Find where the given text appears and provide that cell's center as (X, Y) coordinate. 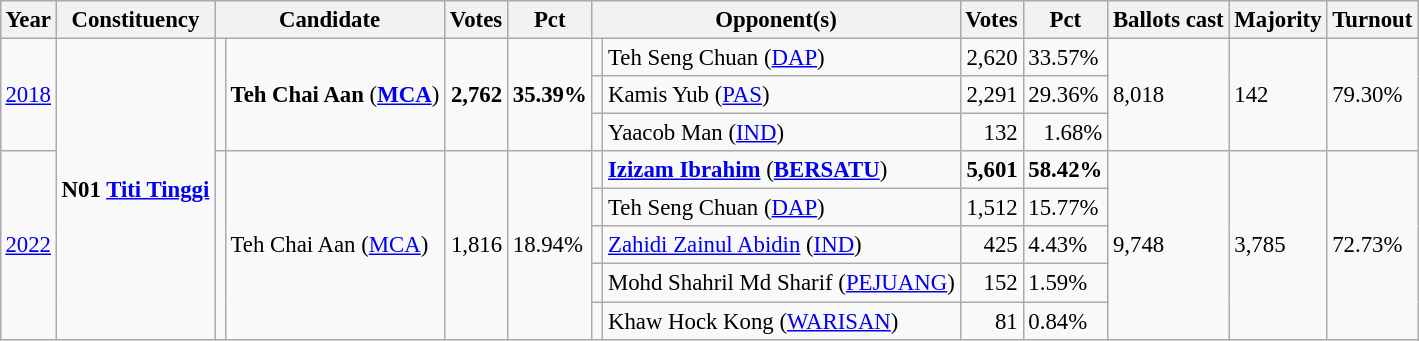
5,601 (992, 170)
Constituency (135, 20)
8,018 (1168, 94)
2,620 (992, 57)
58.42% (1066, 170)
Kamis Yub (PAS) (782, 95)
Zahidi Zainul Abidin (IND) (782, 245)
15.77% (1066, 208)
Candidate (330, 20)
1.59% (1066, 283)
Khaw Hock Kong (WARISAN) (782, 321)
1,512 (992, 208)
142 (1278, 94)
Ballots cast (1168, 20)
Opponent(s) (776, 20)
0.84% (1066, 321)
Izizam Ibrahim (BERSATU) (782, 170)
1.68% (1066, 133)
4.43% (1066, 245)
2,762 (476, 94)
2022 (28, 245)
1,816 (476, 245)
N01 Titi Tinggi (135, 188)
79.30% (1372, 94)
425 (992, 245)
18.94% (550, 245)
81 (992, 321)
132 (992, 133)
Mohd Shahril Md Sharif (PEJUANG) (782, 283)
Turnout (1372, 20)
2,291 (992, 95)
Yaacob Man (IND) (782, 133)
3,785 (1278, 245)
72.73% (1372, 245)
29.36% (1066, 95)
2018 (28, 94)
35.39% (550, 94)
33.57% (1066, 57)
9,748 (1168, 245)
152 (992, 283)
Majority (1278, 20)
Year (28, 20)
